Search for the cell housing the specified text and yield its (X, Y) center coordinate. 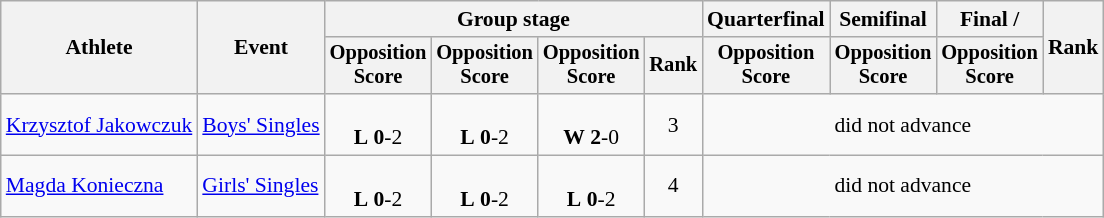
Boys' Singles (260, 124)
Magda Konieczna (100, 186)
Final / (990, 19)
Semifinal (884, 19)
3 (673, 124)
W 2-0 (592, 124)
Group stage (514, 19)
4 (673, 186)
Krzysztof Jakowczuk (100, 124)
Event (260, 48)
Quarterfinal (766, 19)
Athlete (100, 48)
Girls' Singles (260, 186)
